From the cell containing the given text, extract its center point as [x, y] coordinate. 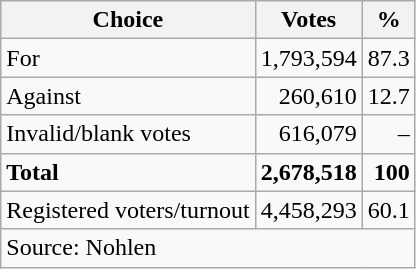
Invalid/blank votes [128, 134]
1,793,594 [308, 58]
60.1 [388, 210]
100 [388, 172]
2,678,518 [308, 172]
87.3 [388, 58]
Votes [308, 20]
% [388, 20]
– [388, 134]
Choice [128, 20]
For [128, 58]
260,610 [308, 96]
12.7 [388, 96]
Total [128, 172]
616,079 [308, 134]
4,458,293 [308, 210]
Registered voters/turnout [128, 210]
Against [128, 96]
Source: Nohlen [208, 248]
